Determine the [X, Y] coordinate at the center of the cell enclosing the given text.  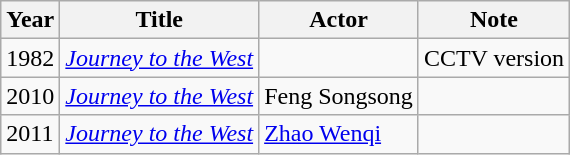
2011 [30, 134]
Title [160, 20]
1982 [30, 58]
Note [494, 20]
Year [30, 20]
Feng Songsong [339, 96]
CCTV version [494, 58]
2010 [30, 96]
Zhao Wenqi [339, 134]
Actor [339, 20]
